Identify which cell holds the provided text, then report its [x, y] central coordinate. 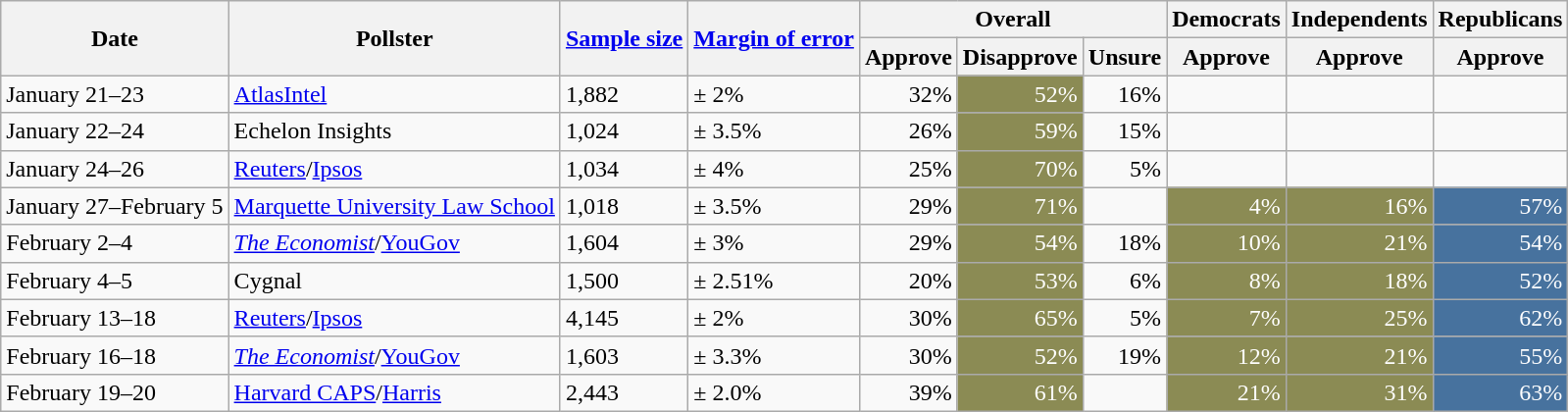
Democrats [1227, 20]
Margin of error [775, 38]
2,443 [624, 392]
57% [1500, 206]
10% [1227, 243]
January 22–24 [115, 131]
February 16–18 [115, 355]
1,500 [624, 281]
1,882 [624, 94]
Date [115, 38]
1,018 [624, 206]
± 2.51% [775, 281]
Cygnal [394, 281]
1,024 [624, 131]
± 4% [775, 169]
59% [1020, 131]
4% [1227, 206]
January 24–26 [115, 169]
Unsure [1124, 57]
65% [1020, 318]
± 3.3% [775, 355]
39% [908, 392]
Echelon Insights [394, 131]
20% [908, 281]
71% [1020, 206]
70% [1020, 169]
61% [1020, 392]
February 13–18 [115, 318]
1,034 [624, 169]
± 2.0% [775, 392]
12% [1227, 355]
Republicans [1500, 20]
53% [1020, 281]
55% [1500, 355]
6% [1124, 281]
Overall [1012, 20]
February 19–20 [115, 392]
4,145 [624, 318]
31% [1359, 392]
7% [1227, 318]
26% [908, 131]
Marquette University Law School [394, 206]
January 27–February 5 [115, 206]
February 4–5 [115, 281]
± 3% [775, 243]
32% [908, 94]
1,604 [624, 243]
63% [1500, 392]
AtlasIntel [394, 94]
Disapprove [1020, 57]
8% [1227, 281]
February 2–4 [115, 243]
Independents [1359, 20]
January 21–23 [115, 94]
1,603 [624, 355]
Pollster [394, 38]
15% [1124, 131]
Harvard CAPS/Harris [394, 392]
Sample size [624, 38]
62% [1500, 318]
19% [1124, 355]
